Detect which cell encompasses the target text, then output its [x, y] center coordinate. 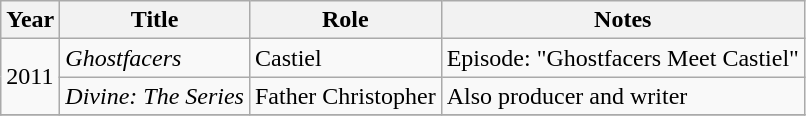
Father Christopher [345, 96]
Castiel [345, 58]
Year [30, 20]
Notes [622, 20]
Episode: "Ghostfacers Meet Castiel" [622, 58]
Title [155, 20]
Also producer and writer [622, 96]
Divine: The Series [155, 96]
Ghostfacers [155, 58]
2011 [30, 77]
Role [345, 20]
